Pinpoint the cell where the given text exists, returning its [X, Y] midpoint coordinate. 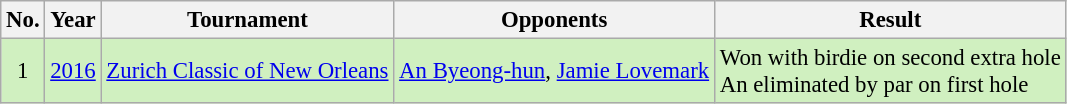
Opponents [554, 20]
Tournament [248, 20]
Zurich Classic of New Orleans [248, 72]
Year [73, 20]
1 [23, 72]
An Byeong-hun, Jamie Lovemark [554, 72]
Result [890, 20]
2016 [73, 72]
No. [23, 20]
Won with birdie on second extra holeAn eliminated by par on first hole [890, 72]
